Scan for the cell matching the given text and deliver its (X, Y) coordinate at center. 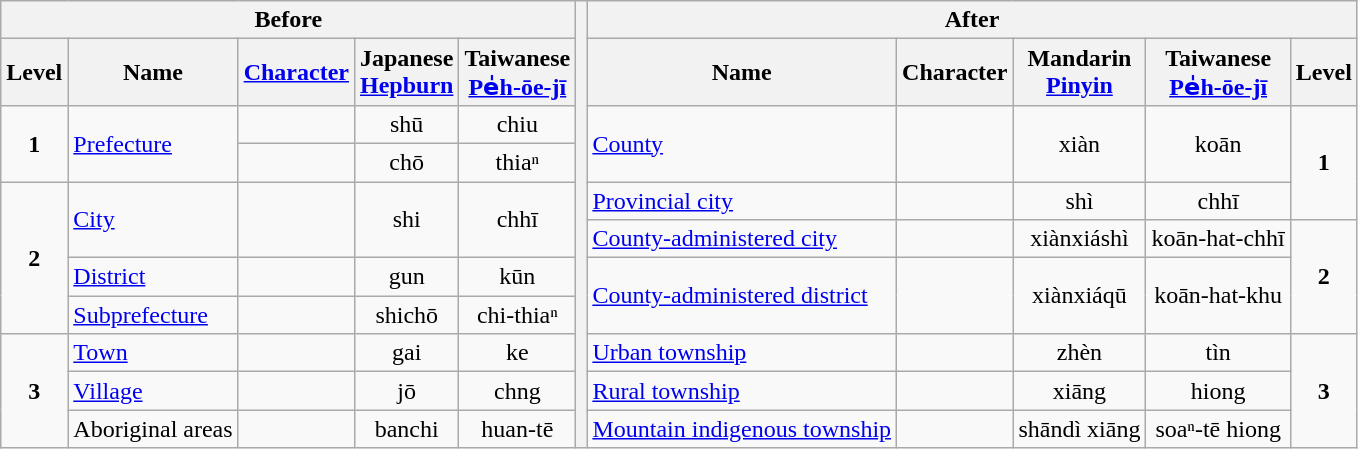
banchi (406, 429)
Aboriginal areas (153, 429)
District (153, 277)
Prefecture (153, 143)
ke (518, 353)
soaⁿ-tē hiong (1218, 429)
Town (153, 353)
huan-tē (518, 429)
xiànxiáqū (1080, 296)
jō (406, 391)
JapaneseHepburn (406, 72)
tìn (1218, 353)
After (972, 20)
chng (518, 391)
shū (406, 124)
shì (1080, 201)
shāndì xiāng (1080, 429)
koān-hat-chhī (1218, 239)
koān (1218, 143)
Before (288, 20)
Mountain indigenous township (742, 429)
thiaⁿ (518, 162)
xiāng (1080, 391)
gun (406, 277)
Rural township (742, 391)
Subprefecture (153, 315)
gai (406, 353)
City (153, 220)
County-administered district (742, 296)
zhèn (1080, 353)
chō (406, 162)
xiànxiáshì (1080, 239)
shichō (406, 315)
xiàn (1080, 143)
Provincial city (742, 201)
hiong (1218, 391)
chi-thiaⁿ (518, 315)
County-administered city (742, 239)
koān-hat-khu (1218, 296)
MandarinPinyin (1080, 72)
County (742, 143)
Urban township (742, 353)
shi (406, 220)
Village (153, 391)
chiu (518, 124)
kūn (518, 277)
